From the cell containing the given text, extract its center point as [x, y] coordinate. 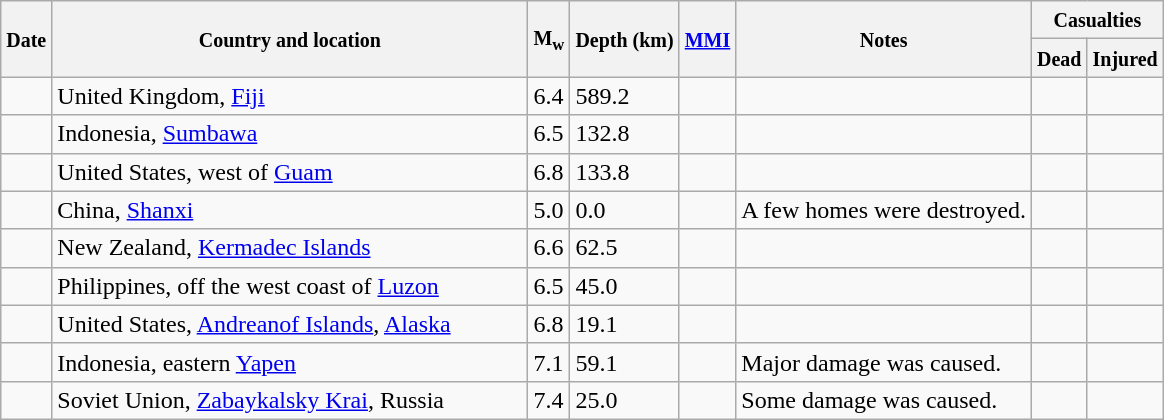
7.4 [549, 400]
59.1 [624, 362]
19.1 [624, 324]
Some damage was caused. [884, 400]
45.0 [624, 286]
Notes [884, 39]
Philippines, off the west coast of Luzon [290, 286]
132.8 [624, 134]
Soviet Union, Zabaykalsky Krai, Russia [290, 400]
United States, Andreanof Islands, Alaska [290, 324]
Mw [549, 39]
62.5 [624, 248]
United States, west of Guam [290, 172]
6.4 [549, 96]
New Zealand, Kermadec Islands [290, 248]
China, Shanxi [290, 210]
MMI [708, 39]
Indonesia, Sumbawa [290, 134]
United Kingdom, Fiji [290, 96]
25.0 [624, 400]
Indonesia, eastern Yapen [290, 362]
Injured [1125, 58]
Date [26, 39]
133.8 [624, 172]
5.0 [549, 210]
Casualties [1097, 20]
Dead [1059, 58]
Depth (km) [624, 39]
Major damage was caused. [884, 362]
589.2 [624, 96]
7.1 [549, 362]
0.0 [624, 210]
Country and location [290, 39]
6.6 [549, 248]
A few homes were destroyed. [884, 210]
